Provide the (x, y) coordinate of the cell's center where the given text is located.  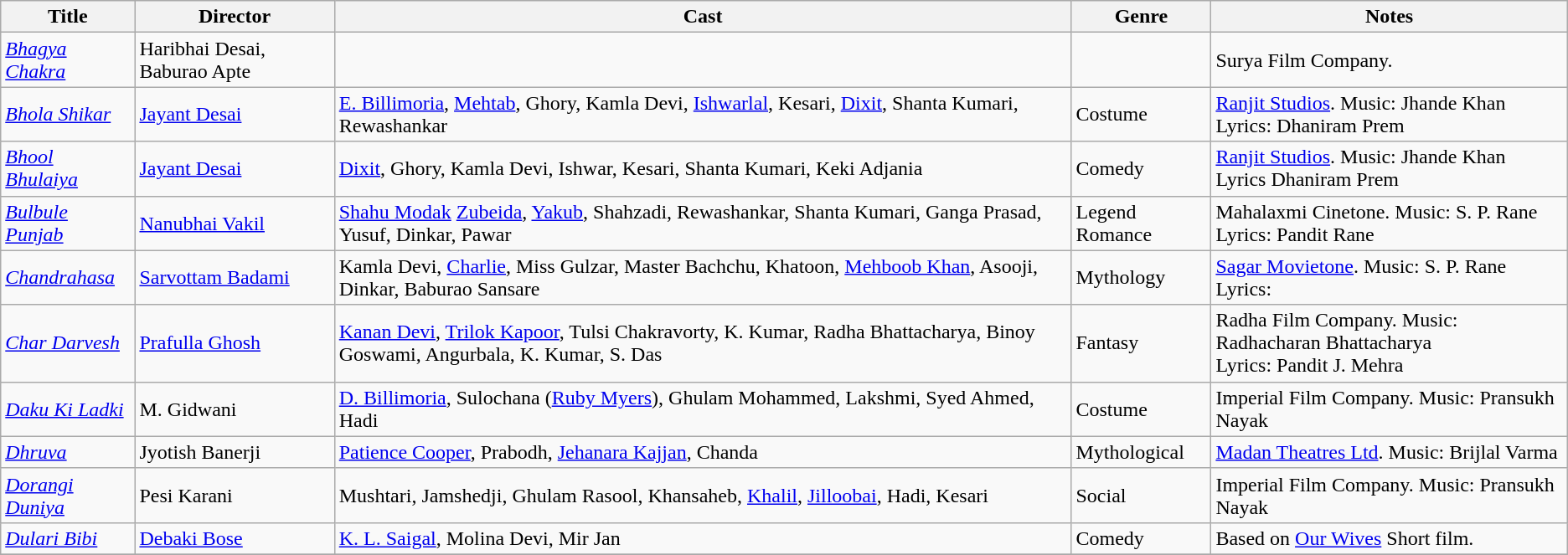
Daku Ki Ladki (68, 409)
Social (1141, 496)
Director (235, 17)
Dulari Bibi (68, 538)
Dorangi Duniya (68, 496)
Cast (703, 17)
Patience Cooper, Prabodh, Jehanara Kajjan, Chanda (703, 452)
Kamla Devi, Charlie, Miss Gulzar, Master Bachchu, Khatoon, Mehboob Khan, Asooji, Dinkar, Baburao Sansare (703, 278)
Mythological (1141, 452)
Debaki Bose (235, 538)
Title (68, 17)
Based on Our Wives Short film. (1389, 538)
Sagar Movietone. Music: S. P. RaneLyrics: (1389, 278)
K. L. Saigal, Molina Devi, Mir Jan (703, 538)
Surya Film Company. (1389, 60)
Dhruva (68, 452)
Sarvottam Badami (235, 278)
Kanan Devi, Trilok Kapoor, Tulsi Chakravorty, K. Kumar, Radha Bhattacharya, Binoy Goswami, Angurbala, K. Kumar, S. Das (703, 343)
Mahalaxmi Cinetone. Music: S. P. RaneLyrics: Pandit Rane (1389, 223)
Madan Theatres Ltd. Music: Brijlal Varma (1389, 452)
Dixit, Ghory, Kamla Devi, Ishwar, Kesari, Shanta Kumari, Keki Adjania (703, 169)
Haribhai Desai, Baburao Apte (235, 60)
Genre (1141, 17)
Pesi Karani (235, 496)
Bhola Shikar (68, 114)
Jyotish Banerji (235, 452)
E. Billimoria, Mehtab, Ghory, Kamla Devi, Ishwarlal, Kesari, Dixit, Shanta Kumari, Rewashankar (703, 114)
Mushtari, Jamshedji, Ghulam Rasool, Khansaheb, Khalil, Jilloobai, Hadi, Kesari (703, 496)
Radha Film Company. Music: Radhacharan BhattacharyaLyrics: Pandit J. Mehra (1389, 343)
Char Darvesh (68, 343)
Fantasy (1141, 343)
Ranjit Studios. Music: Jhande KhanLyrics: Dhaniram Prem (1389, 114)
M. Gidwani (235, 409)
Bhool Bhulaiya (68, 169)
Bhagya Chakra (68, 60)
Mythology (1141, 278)
Notes (1389, 17)
Legend Romance (1141, 223)
Ranjit Studios. Music: Jhande KhanLyrics Dhaniram Prem (1389, 169)
Bulbule Punjab (68, 223)
Prafulla Ghosh (235, 343)
Chandrahasa (68, 278)
Nanubhai Vakil (235, 223)
D. Billimoria, Sulochana (Ruby Myers), Ghulam Mohammed, Lakshmi, Syed Ahmed, Hadi (703, 409)
Shahu Modak Zubeida, Yakub, Shahzadi, Rewashankar, Shanta Kumari, Ganga Prasad, Yusuf, Dinkar, Pawar (703, 223)
